Detect which cell encompasses the target text, then output its [x, y] center coordinate. 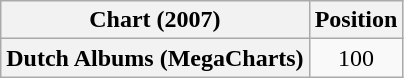
Chart (2007) [155, 20]
Position [356, 20]
100 [356, 58]
Dutch Albums (MegaCharts) [155, 58]
